Extract the [X, Y] coordinate from the center of the cell holding the provided text.  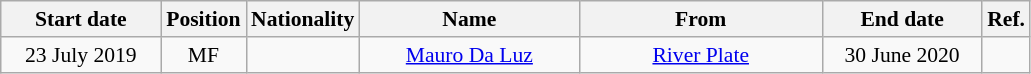
End date [902, 19]
River Plate [700, 55]
Name [469, 19]
MF [204, 55]
Mauro Da Luz [469, 55]
30 June 2020 [902, 55]
From [700, 19]
Nationality [302, 19]
23 July 2019 [81, 55]
Position [204, 19]
Ref. [1006, 19]
Start date [81, 19]
